Extract the (X, Y) coordinate from the center of the cell holding the provided text.  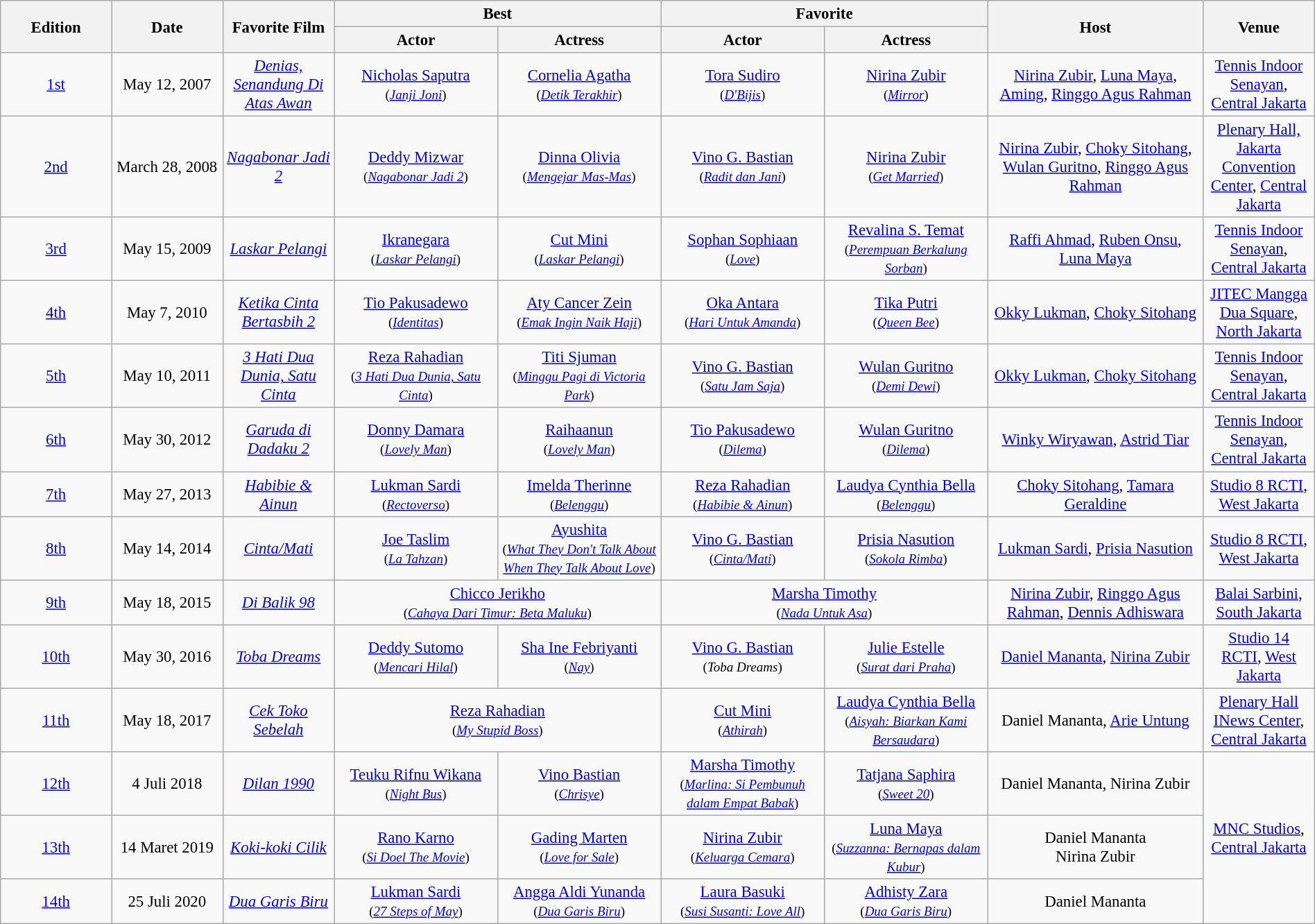
Deddy Mizwar (Nagabonar Jadi 2) (416, 167)
Laudya Cynthia Bella (Belenggu) (906, 494)
Nirina Zubir, Luna Maya, Aming, Ringgo Agus Rahman (1096, 85)
Tio Pakusadewo (Dilema) (743, 440)
Nagabonar Jadi 2 (279, 167)
Wulan Guritno (Demi Dewi) (906, 376)
Date (166, 26)
5th (56, 376)
Angga Aldi Yunanda(Dua Garis Biru) (579, 902)
Wulan Guritno (Dilema) (906, 440)
9th (56, 602)
Denias, Senandung Di Atas Awan (279, 85)
Adhisty Zara(Dua Garis Biru) (906, 902)
Vino G. Bastian(Toba Dreams) (743, 656)
Oka Antara (Hari Untuk Amanda) (743, 313)
Nirina Zubir, Choky Sitohang, Wulan Guritno, Ringgo Agus Rahman (1096, 167)
May 10, 2011 (166, 376)
JITEC Mangga Dua Square, North Jakarta (1260, 313)
Gading Marten(Love for Sale) (579, 847)
Marsha Timothy(Marlina: Si Pembunuh dalam Empat Babak) (743, 784)
Laskar Pelangi (279, 249)
Vino G. Bastian (Radit dan Jani) (743, 167)
May 15, 2009 (166, 249)
Revalina S. Temat (Perempuan Berkalung Sorban) (906, 249)
Edition (56, 26)
Chicco Jerikho (Cahaya Dari Timur: Beta Maluku) (498, 602)
Studio 14 RCTI, West Jakarta (1260, 656)
Daniel Mananta (1096, 902)
May 12, 2007 (166, 85)
6th (56, 440)
Venue (1260, 26)
Daniel Mananta Nirina Zubir (1096, 847)
Dinna Olivia (Mengejar Mas-Mas) (579, 167)
Nicholas Saputra (Janji Joni) (416, 85)
Host (1096, 26)
March 28, 2008 (166, 167)
Dua Garis Biru (279, 902)
Garuda di Dadaku 2 (279, 440)
May 18, 2017 (166, 720)
10th (56, 656)
Raffi Ahmad, Ruben Onsu, Luna Maya (1096, 249)
Julie Estelle(Surat dari Praha) (906, 656)
Titi Sjuman (Minggu Pagi di Victoria Park) (579, 376)
Ayushita (What They Don't Talk About When They Talk About Love) (579, 548)
Reza Rahadian (3 Hati Dua Dunia, Satu Cinta) (416, 376)
Rano Karno(Si Doel The Movie) (416, 847)
14 Maret 2019 (166, 847)
Daniel Mananta, Arie Untung (1096, 720)
1st (56, 85)
Cinta/Mati (279, 548)
Reza Rahadian(My Stupid Boss) (498, 720)
Luna Maya(Suzzanna: Bernapas dalam Kubur) (906, 847)
12th (56, 784)
Joe Taslim (La Tahzan) (416, 548)
Cut Mini (Laskar Pelangi) (579, 249)
Imelda Therinne (Belenggu) (579, 494)
13th (56, 847)
3 Hati Dua Dunia, Satu Cinta (279, 376)
Choky Sitohang, Tamara Geraldine (1096, 494)
Cut Mini(Athirah) (743, 720)
Prisia Nasution (Sokola Rimba) (906, 548)
8th (56, 548)
Lukman Sardi (Rectoverso) (416, 494)
7th (56, 494)
May 14, 2014 (166, 548)
Nirina Zubir, Ringgo Agus Rahman, Dennis Adhiswara (1096, 602)
Raihaanun (Lovely Man) (579, 440)
Winky Wiryawan, Astrid Tiar (1096, 440)
Favorite (824, 14)
Toba Dreams (279, 656)
Laura Basuki(Susi Susanti: Love All) (743, 902)
May 18, 2015 (166, 602)
Dilan 1990 (279, 784)
May 27, 2013 (166, 494)
14th (56, 902)
Vino G. Bastian (Cinta/Mati) (743, 548)
3rd (56, 249)
Vino Bastian(Chrisye) (579, 784)
Tika Putri (Queen Bee) (906, 313)
Plenary Hall, Jakarta Convention Center, Central Jakarta (1260, 167)
Tio Pakusadewo (Identitas) (416, 313)
Reza Rahadian (Habibie & Ainun) (743, 494)
MNC Studios, Central Jakarta (1260, 838)
Tatjana Saphira(Sweet 20) (906, 784)
May 30, 2016 (166, 656)
Ketika Cinta Bertasbih 2 (279, 313)
Cek Toko Sebelah (279, 720)
Aty Cancer Zein (Emak Ingin Naik Haji) (579, 313)
Balai Sarbini, South Jakarta (1260, 602)
Lukman Sardi(27 Steps of May) (416, 902)
Habibie & Ainun (279, 494)
4 Juli 2018 (166, 784)
Favorite Film (279, 26)
Ikranegara (Laskar Pelangi) (416, 249)
Di Balik 98 (279, 602)
May 7, 2010 (166, 313)
Laudya Cynthia Bella(Aisyah: Biarkan Kami Bersaudara) (906, 720)
11th (56, 720)
Tora Sudiro (D'Bijis) (743, 85)
2nd (56, 167)
Best (498, 14)
May 30, 2012 (166, 440)
25 Juli 2020 (166, 902)
Deddy Sutomo(Mencari Hilal) (416, 656)
Nirina Zubir (Get Married) (906, 167)
4th (56, 313)
Marsha Timothy (Nada Untuk Asa) (824, 602)
Plenary Hall INews Center, Central Jakarta (1260, 720)
Nirina Zubir (Mirror) (906, 85)
Sophan Sophiaan (Love) (743, 249)
Cornelia Agatha (Detik Terakhir) (579, 85)
Nirina Zubir(Keluarga Cemara) (743, 847)
Lukman Sardi, Prisia Nasution (1096, 548)
Vino G. Bastian (Satu Jam Saja) (743, 376)
Donny Damara (Lovely Man) (416, 440)
Sha Ine Febriyanti(Nay) (579, 656)
Koki-koki Cilik (279, 847)
Teuku Rifnu Wikana(Night Bus) (416, 784)
